Detect which cell encompasses the target text, then output its (x, y) center coordinate. 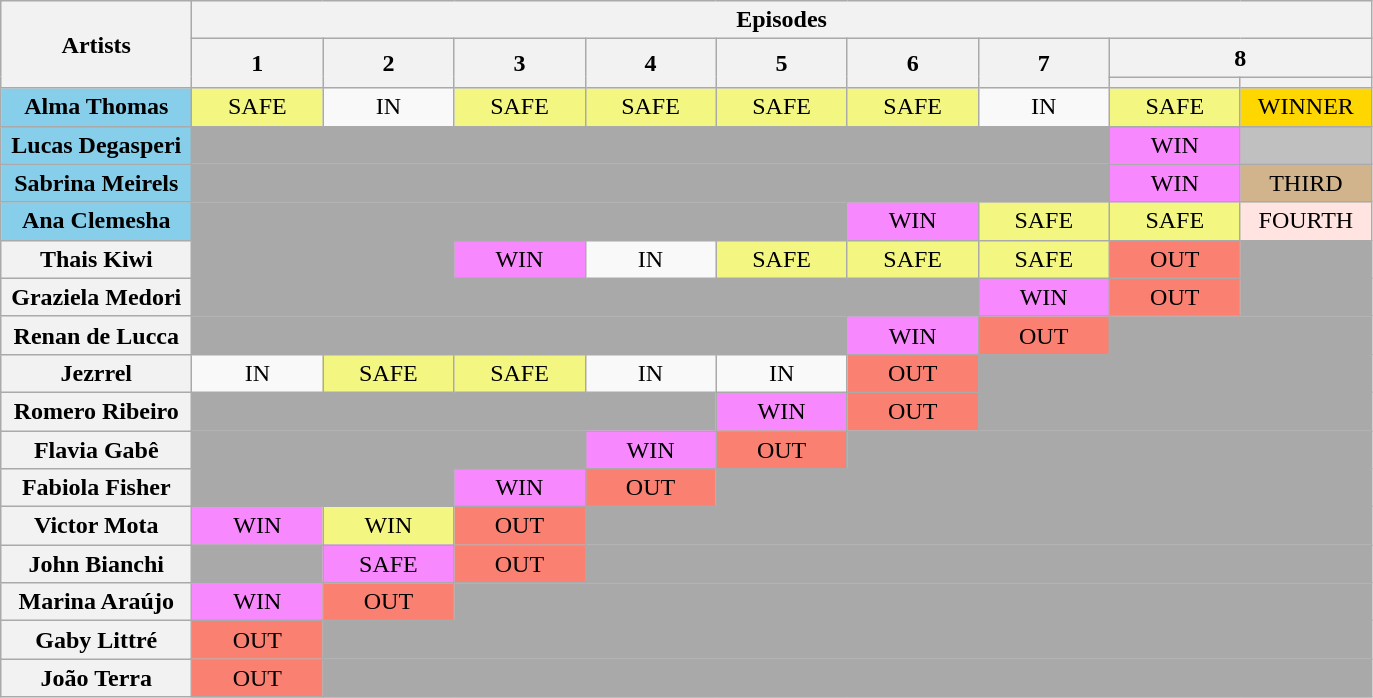
7 (1044, 64)
João Terra (96, 678)
6 (912, 64)
FOURTH (1306, 221)
2 (388, 64)
Lucas Degasperi (96, 145)
Gaby Littré (96, 640)
8 (1240, 58)
Thais Kiwi (96, 259)
Jezrrel (96, 373)
Ana Clemesha (96, 221)
THIRD (1306, 183)
Romero Ribeiro (96, 411)
1 (258, 64)
Fabiola Fisher (96, 488)
WINNER (1306, 107)
Sabrina Meirels (96, 183)
John Bianchi (96, 564)
Victor Mota (96, 526)
Graziela Medori (96, 297)
Marina Araújo (96, 602)
4 (650, 64)
Artists (96, 44)
Flavia Gabê (96, 449)
5 (782, 64)
Renan de Lucca (96, 335)
Alma Thomas (96, 107)
3 (520, 64)
Episodes (782, 20)
